Scan for the cell matching the given text and deliver its [X, Y] coordinate at center. 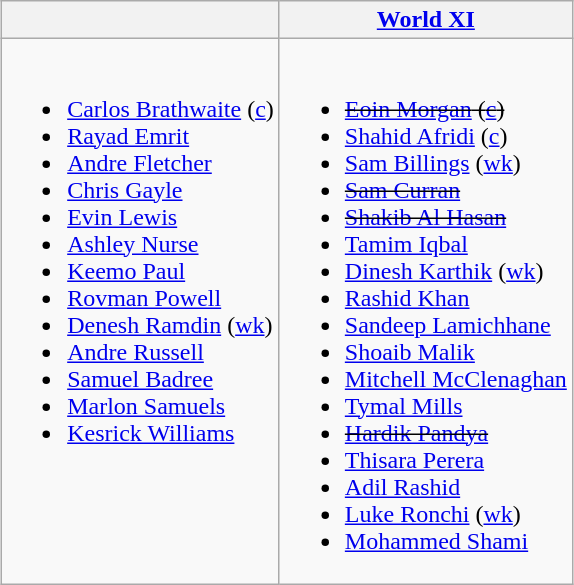
World XI [426, 20]
